Output the [X, Y] coordinate of the center of the cell containing the given text.  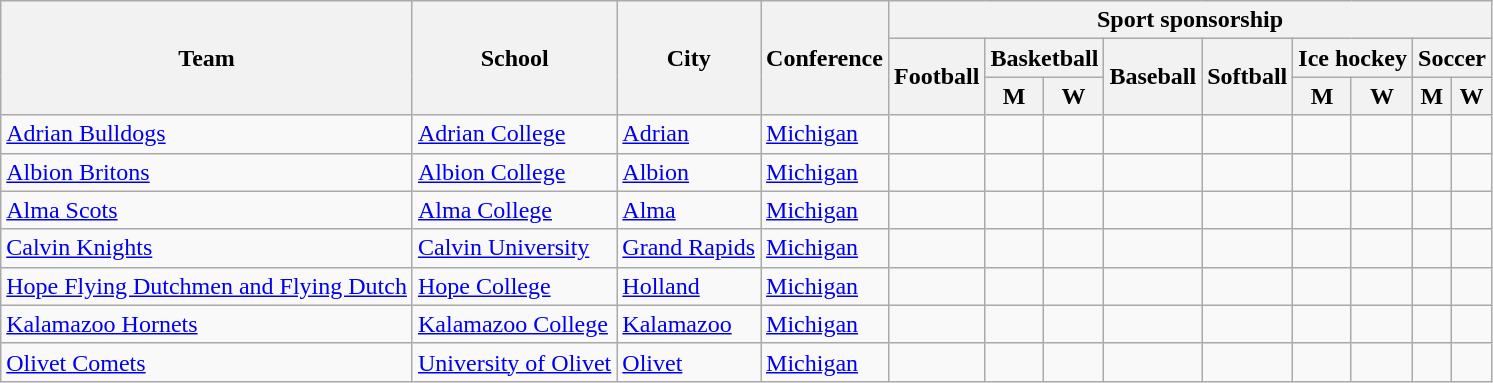
City [689, 58]
Conference [825, 58]
Alma College [514, 210]
Calvin University [514, 248]
Holland [689, 286]
Softball [1248, 77]
Team [207, 58]
Soccer [1452, 58]
Kalamazoo Hornets [207, 324]
Basketball [1044, 58]
Olivet [689, 362]
Adrian Bulldogs [207, 134]
Sport sponsorship [1190, 20]
University of Olivet [514, 362]
Grand Rapids [689, 248]
Alma [689, 210]
Adrian [689, 134]
Hope Flying Dutchmen and Flying Dutch [207, 286]
Albion College [514, 172]
Football [936, 77]
Ice hockey [1353, 58]
Kalamazoo [689, 324]
School [514, 58]
Calvin Knights [207, 248]
Albion [689, 172]
Adrian College [514, 134]
Albion Britons [207, 172]
Baseball [1153, 77]
Hope College [514, 286]
Olivet Comets [207, 362]
Kalamazoo College [514, 324]
Alma Scots [207, 210]
